Identify which cell holds the provided text, then report its [x, y] central coordinate. 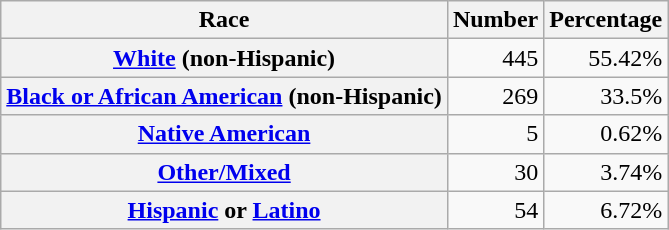
Native American [224, 134]
White (non-Hispanic) [224, 58]
3.74% [606, 172]
Number [495, 20]
445 [495, 58]
55.42% [606, 58]
Race [224, 20]
30 [495, 172]
54 [495, 210]
269 [495, 96]
0.62% [606, 134]
Percentage [606, 20]
5 [495, 134]
Hispanic or Latino [224, 210]
Black or African American (non-Hispanic) [224, 96]
33.5% [606, 96]
Other/Mixed [224, 172]
6.72% [606, 210]
